Extract the (X, Y) coordinate from the center of the cell holding the provided text.  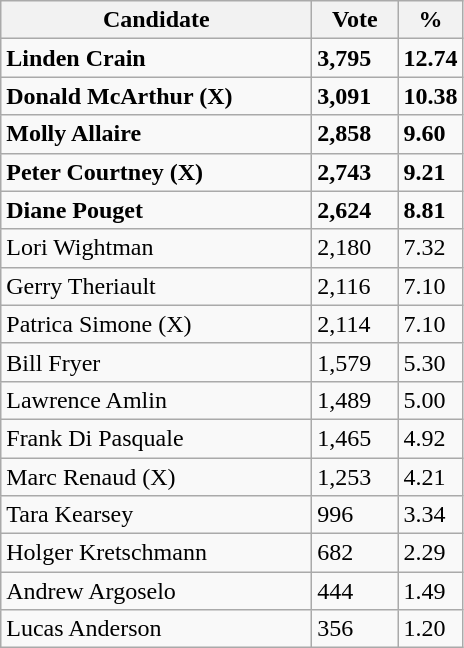
682 (355, 553)
2,743 (355, 172)
1.49 (430, 591)
9.60 (430, 134)
10.38 (430, 96)
1,489 (355, 400)
Tara Kearsey (156, 515)
1.20 (430, 629)
Lucas Anderson (156, 629)
Marc Renaud (X) (156, 477)
Molly Allaire (156, 134)
356 (355, 629)
Lawrence Amlin (156, 400)
Frank Di Pasquale (156, 438)
2,114 (355, 324)
Donald McArthur (X) (156, 96)
4.92 (430, 438)
3.34 (430, 515)
Peter Courtney (X) (156, 172)
% (430, 20)
3,091 (355, 96)
Bill Fryer (156, 362)
2,116 (355, 286)
4.21 (430, 477)
Vote (355, 20)
2,624 (355, 210)
444 (355, 591)
12.74 (430, 58)
3,795 (355, 58)
Lori Wightman (156, 248)
7.32 (430, 248)
Candidate (156, 20)
5.00 (430, 400)
1,253 (355, 477)
Diane Pouget (156, 210)
2,180 (355, 248)
Linden Crain (156, 58)
8.81 (430, 210)
996 (355, 515)
1,465 (355, 438)
Holger Kretschmann (156, 553)
2,858 (355, 134)
9.21 (430, 172)
1,579 (355, 362)
5.30 (430, 362)
2.29 (430, 553)
Gerry Theriault (156, 286)
Patrica Simone (X) (156, 324)
Andrew Argoselo (156, 591)
